Determine the (x, y) coordinate at the center of the cell enclosing the given text.  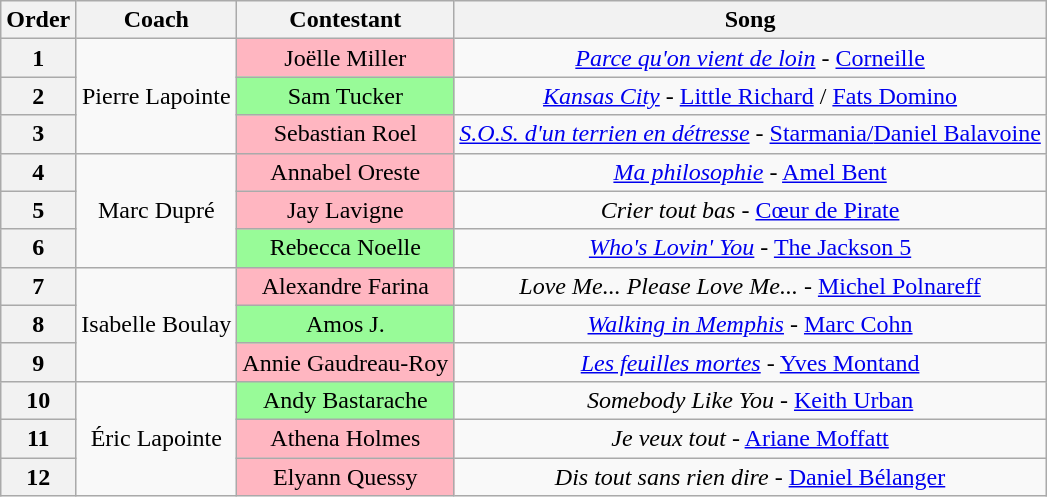
10 (38, 400)
4 (38, 172)
Who's Lovin' You - The Jackson 5 (750, 248)
Andy Bastarache (346, 400)
Les feuilles mortes - Yves Montand (750, 362)
Walking in Memphis - Marc Cohn (750, 324)
Annie Gaudreau-Roy (346, 362)
Je veux tout - Ariane Moffatt (750, 438)
1 (38, 58)
8 (38, 324)
2 (38, 96)
Elyann Quessy (346, 477)
3 (38, 134)
Crier tout bas - Cœur de Pirate (750, 210)
5 (38, 210)
Kansas City - Little Richard / Fats Domino (750, 96)
Annabel Oreste (346, 172)
Coach (156, 20)
Dis tout sans rien dire - Daniel Bélanger (750, 477)
11 (38, 438)
Sebastian Roel (346, 134)
Contestant (346, 20)
S.O.S. d'un terrien en détresse - Starmania/Daniel Balavoine (750, 134)
Order (38, 20)
Joëlle Miller (346, 58)
9 (38, 362)
Alexandre Farina (346, 286)
Amos J. (346, 324)
Ma philosophie - Amel Bent (750, 172)
Sam Tucker (346, 96)
Athena Holmes (346, 438)
Parce qu'on vient de loin - Corneille (750, 58)
Marc Dupré (156, 210)
Love Me... Please Love Me... - Michel Polnareff (750, 286)
12 (38, 477)
Jay Lavigne (346, 210)
6 (38, 248)
Song (750, 20)
7 (38, 286)
Somebody Like You - Keith Urban (750, 400)
Isabelle Boulay (156, 324)
Pierre Lapointe (156, 96)
Éric Lapointe (156, 438)
Rebecca Noelle (346, 248)
